Capture the cell that displays the provided text and extract its [x, y] central coordinate. 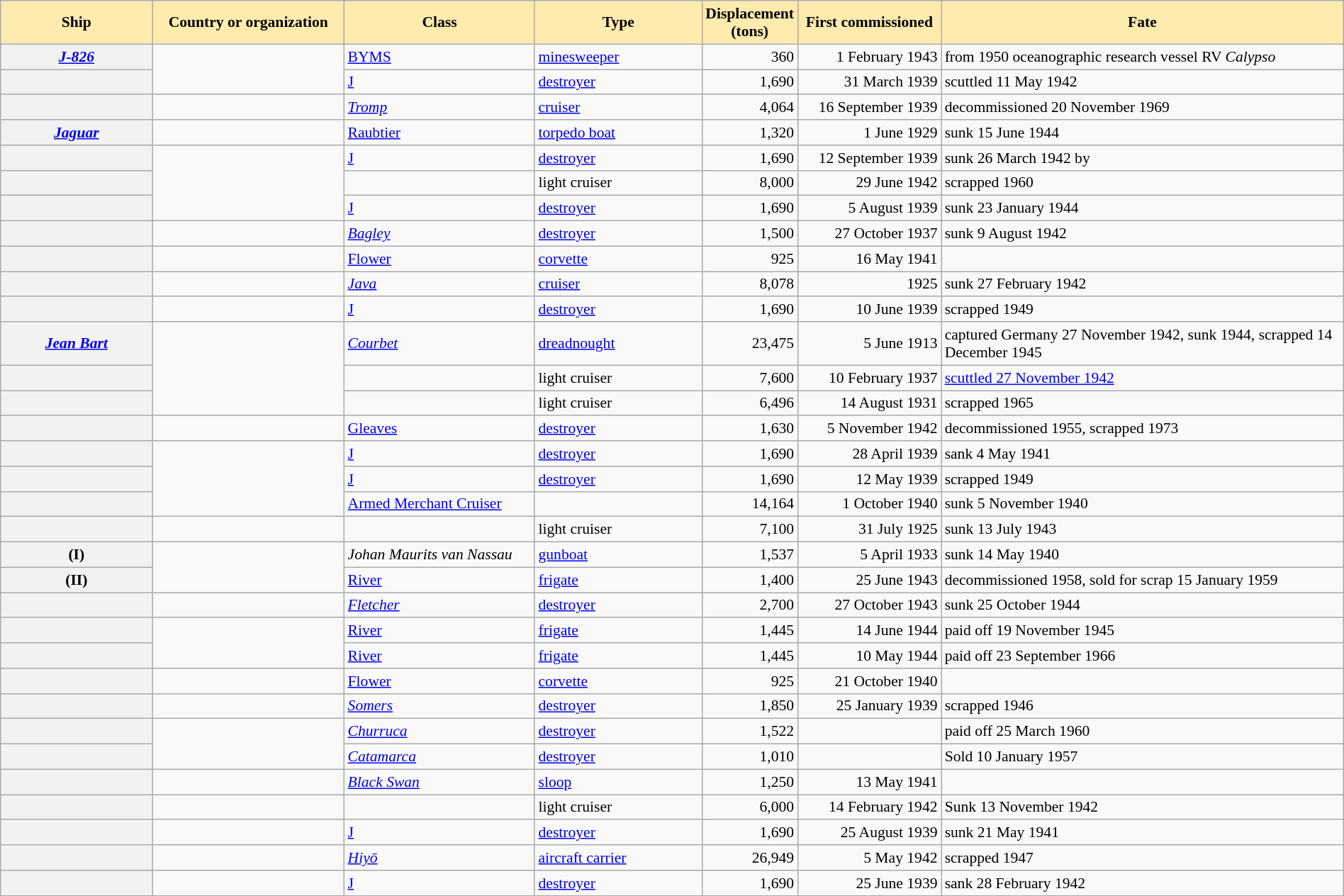
16 May 1941 [869, 259]
6,000 [750, 807]
minesweeper [618, 57]
10 May 1944 [869, 656]
1,630 [750, 429]
Catamarca [439, 757]
8,000 [750, 183]
decommissioned 1958, sold for scrap 15 January 1959 [1143, 580]
1,500 [750, 234]
scrapped 1965 [1143, 403]
5 April 1933 [869, 555]
sunk 21 May 1941 [1143, 833]
6,496 [750, 403]
25 January 1939 [869, 706]
Tromp [439, 108]
31 March 1939 [869, 82]
23,475 [750, 343]
Class [439, 23]
sunk 9 August 1942 [1143, 234]
31 July 1925 [869, 530]
sunk 25 October 1944 [1143, 605]
10 February 1937 [869, 378]
from 1950 oceanographic research vessel RV Calypso [1143, 57]
J-826 [77, 57]
Black Swan [439, 782]
Hiyō [439, 858]
sunk 23 January 1944 [1143, 208]
Displacement (tons) [750, 23]
8,078 [750, 284]
7,100 [750, 530]
scuttled 27 November 1942 [1143, 378]
Jean Bart [77, 343]
1,320 [750, 133]
1 June 1929 [869, 133]
1925 [869, 284]
sank 28 February 1942 [1143, 883]
29 June 1942 [869, 183]
5 June 1913 [869, 343]
26,949 [750, 858]
Jaguar [77, 133]
28 April 1939 [869, 454]
1,537 [750, 555]
2,700 [750, 605]
(II) [77, 580]
Gleaves [439, 429]
10 June 1939 [869, 310]
25 June 1939 [869, 883]
aircraft carrier [618, 858]
1 October 1940 [869, 504]
5 May 1942 [869, 858]
paid off 19 November 1945 [1143, 631]
1,400 [750, 580]
paid off 23 September 1966 [1143, 656]
360 [750, 57]
Type [618, 23]
Country or organization [248, 23]
13 May 1941 [869, 782]
decommissioned 1955, scrapped 1973 [1143, 429]
25 August 1939 [869, 833]
Churruca [439, 732]
14 August 1931 [869, 403]
scrapped 1960 [1143, 183]
(I) [77, 555]
4,064 [750, 108]
5 August 1939 [869, 208]
sunk 13 July 1943 [1143, 530]
Fate [1143, 23]
1 February 1943 [869, 57]
sunk 14 May 1940 [1143, 555]
27 October 1937 [869, 234]
First commissioned [869, 23]
Somers [439, 706]
12 May 1939 [869, 479]
sunk 5 November 1940 [1143, 504]
Bagley [439, 234]
Ship [77, 23]
scuttled 11 May 1942 [1143, 82]
Sold 10 January 1957 [1143, 757]
Fletcher [439, 605]
scrapped 1947 [1143, 858]
Java [439, 284]
BYMS [439, 57]
decommissioned 20 November 1969 [1143, 108]
1,250 [750, 782]
14 June 1944 [869, 631]
scrapped 1946 [1143, 706]
Sunk 13 November 1942 [1143, 807]
Courbet [439, 343]
1,850 [750, 706]
Armed Merchant Cruiser [439, 504]
1,010 [750, 757]
12 September 1939 [869, 158]
25 June 1943 [869, 580]
gunboat [618, 555]
14 February 1942 [869, 807]
16 September 1939 [869, 108]
sunk 26 March 1942 by [1143, 158]
dreadnought [618, 343]
captured Germany 27 November 1942, sunk 1944, scrapped 14 December 1945 [1143, 343]
Raubtier [439, 133]
27 October 1943 [869, 605]
sunk 27 February 1942 [1143, 284]
sloop [618, 782]
sank 4 May 1941 [1143, 454]
5 November 1942 [869, 429]
14,164 [750, 504]
torpedo boat [618, 133]
Johan Maurits van Nassau [439, 555]
paid off 25 March 1960 [1143, 732]
21 October 1940 [869, 681]
7,600 [750, 378]
1,522 [750, 732]
sunk 15 June 1944 [1143, 133]
